Search for the cell housing the specified text and yield its [X, Y] center coordinate. 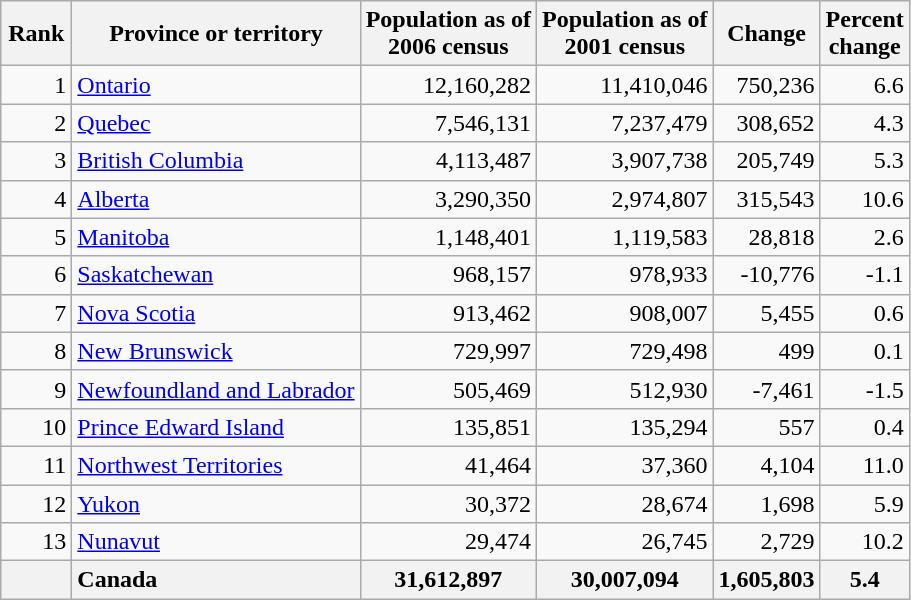
135,294 [625, 427]
7,237,479 [625, 123]
4,113,487 [448, 161]
Nunavut [216, 542]
5.4 [864, 580]
12 [36, 503]
30,007,094 [625, 580]
2,729 [766, 542]
30,372 [448, 503]
10.2 [864, 542]
Quebec [216, 123]
1,698 [766, 503]
13 [36, 542]
4,104 [766, 465]
Ontario [216, 85]
1,605,803 [766, 580]
7 [36, 313]
729,997 [448, 351]
Yukon [216, 503]
1,148,401 [448, 237]
Rank [36, 34]
Northwest Territories [216, 465]
31,612,897 [448, 580]
11,410,046 [625, 85]
4.3 [864, 123]
135,851 [448, 427]
-7,461 [766, 389]
New Brunswick [216, 351]
Percentchange [864, 34]
37,360 [625, 465]
908,007 [625, 313]
11.0 [864, 465]
5,455 [766, 313]
-1.5 [864, 389]
Population as of2001 census [625, 34]
Prince Edward Island [216, 427]
0.4 [864, 427]
Saskatchewan [216, 275]
505,469 [448, 389]
6.6 [864, 85]
729,498 [625, 351]
315,543 [766, 199]
3,290,350 [448, 199]
3 [36, 161]
913,462 [448, 313]
Province or territory [216, 34]
750,236 [766, 85]
978,933 [625, 275]
308,652 [766, 123]
Newfoundland and Labrador [216, 389]
4 [36, 199]
10.6 [864, 199]
Change [766, 34]
7,546,131 [448, 123]
8 [36, 351]
10 [36, 427]
1 [36, 85]
0.1 [864, 351]
29,474 [448, 542]
Population as of2006 census [448, 34]
28,818 [766, 237]
26,745 [625, 542]
9 [36, 389]
499 [766, 351]
1,119,583 [625, 237]
2 [36, 123]
3,907,738 [625, 161]
2,974,807 [625, 199]
5.9 [864, 503]
0.6 [864, 313]
5 [36, 237]
12,160,282 [448, 85]
557 [766, 427]
11 [36, 465]
Manitoba [216, 237]
512,930 [625, 389]
41,464 [448, 465]
Canada [216, 580]
British Columbia [216, 161]
Alberta [216, 199]
968,157 [448, 275]
-1.1 [864, 275]
205,749 [766, 161]
6 [36, 275]
-10,776 [766, 275]
28,674 [625, 503]
Nova Scotia [216, 313]
5.3 [864, 161]
2.6 [864, 237]
